Output the (X, Y) coordinate of the center of the cell containing the given text.  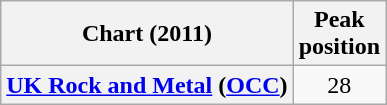
28 (339, 85)
Chart (2011) (147, 34)
Peakposition (339, 34)
UK Rock and Metal (OCC) (147, 85)
